Identify which cell holds the provided text, then report its [x, y] central coordinate. 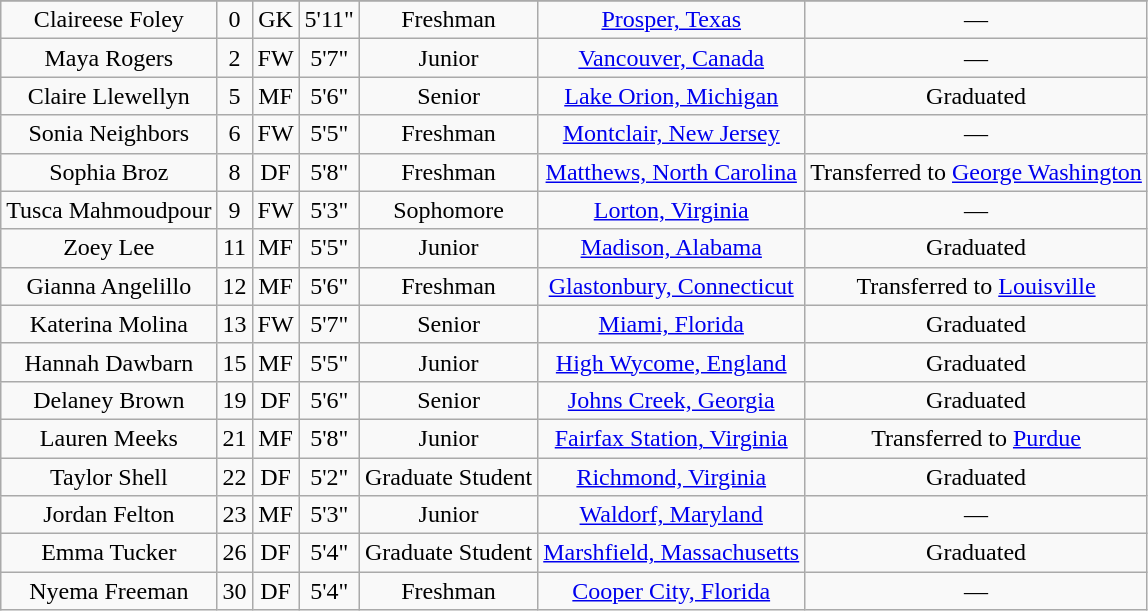
Sonia Neighbors [109, 134]
Taylor Shell [109, 477]
Gianna Angelillo [109, 286]
Fairfax Station, Virginia [672, 438]
5'2" [329, 477]
Johns Creek, Georgia [672, 400]
Miami, Florida [672, 324]
19 [234, 400]
Transferred to George Washington [976, 172]
Madison, Alabama [672, 248]
Prosper, Texas [672, 20]
8 [234, 172]
Vancouver, Canada [672, 58]
23 [234, 515]
2 [234, 58]
Sophia Broz [109, 172]
5'11" [329, 20]
13 [234, 324]
12 [234, 286]
Katerina Molina [109, 324]
Lake Orion, Michigan [672, 96]
High Wycome, England [672, 362]
Lauren Meeks [109, 438]
Claire Llewellyn [109, 96]
Lorton, Virginia [672, 210]
22 [234, 477]
Delaney Brown [109, 400]
Montclair, New Jersey [672, 134]
Glastonbury, Connecticut [672, 286]
11 [234, 248]
Emma Tucker [109, 553]
Sophomore [448, 210]
GK [276, 20]
Jordan Felton [109, 515]
0 [234, 20]
5 [234, 96]
Transferred to Purdue [976, 438]
Waldorf, Maryland [672, 515]
Cooper City, Florida [672, 591]
Nyema Freeman [109, 591]
Zoey Lee [109, 248]
21 [234, 438]
26 [234, 553]
15 [234, 362]
Marshfield, Massachusetts [672, 553]
Claireese Foley [109, 20]
9 [234, 210]
6 [234, 134]
Richmond, Virginia [672, 477]
Transferred to Louisville [976, 286]
Matthews, North Carolina [672, 172]
30 [234, 591]
Hannah Dawbarn [109, 362]
Tusca Mahmoudpour [109, 210]
Maya Rogers [109, 58]
